Scan for the cell matching the given text and deliver its [X, Y] coordinate at center. 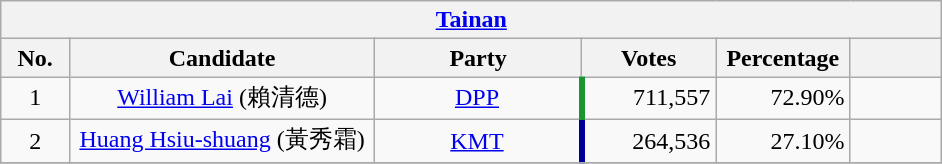
Percentage [783, 58]
KMT [478, 140]
2 [36, 140]
Votes [649, 58]
711,557 [649, 98]
Party [478, 58]
72.90% [783, 98]
No. [36, 58]
William Lai (賴清德) [222, 98]
Huang Hsiu-shuang (黃秀霜) [222, 140]
1 [36, 98]
264,536 [649, 140]
DPP [478, 98]
Candidate [222, 58]
27.10% [783, 140]
Tainan [472, 20]
